Search for the cell housing the specified text and yield its (X, Y) center coordinate. 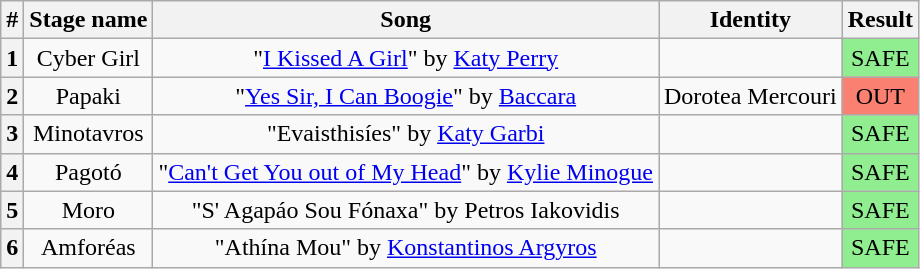
5 (12, 210)
"S' Agapáo Sou Fónaxa" by Petros Iakovidis (406, 210)
1 (12, 58)
Identity (750, 20)
"Athína Mou" by Konstantinos Argyros (406, 248)
"Evaisthisíes" by Katy Garbi (406, 134)
# (12, 20)
"Yes Sir, I Can Boogie" by Baccara (406, 96)
Cyber Girl (88, 58)
Dorotea Mercouri (750, 96)
Papaki (88, 96)
"Can't Get You out of My Head" by Kylie Minogue (406, 172)
Moro (88, 210)
Pagotó (88, 172)
4 (12, 172)
Amforéas (88, 248)
Song (406, 20)
2 (12, 96)
6 (12, 248)
Stage name (88, 20)
Minotavros (88, 134)
OUT (880, 96)
3 (12, 134)
Result (880, 20)
"I Kissed A Girl" by Katy Perry (406, 58)
